Locate the cell with the specified text and output its [x, y] center coordinate. 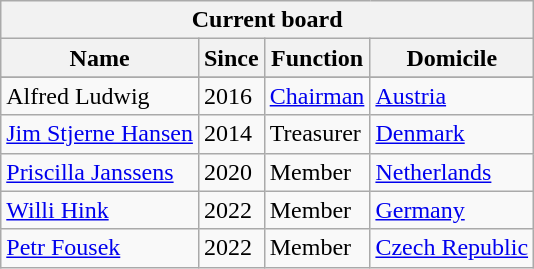
Function [317, 58]
Since [231, 58]
Alfred Ludwig [100, 96]
Netherlands [452, 172]
Austria [452, 96]
2020 [231, 172]
Jim Stjerne Hansen [100, 134]
Willi Hink [100, 210]
Current board [268, 20]
Domicile [452, 58]
Czech Republic [452, 248]
Petr Fousek [100, 248]
2016 [231, 96]
Germany [452, 210]
Priscilla Janssens [100, 172]
Treasurer [317, 134]
Name [100, 58]
Denmark [452, 134]
2014 [231, 134]
Chairman [317, 96]
